For the text-containing cell, return its midpoint in [x, y] coordinate format. 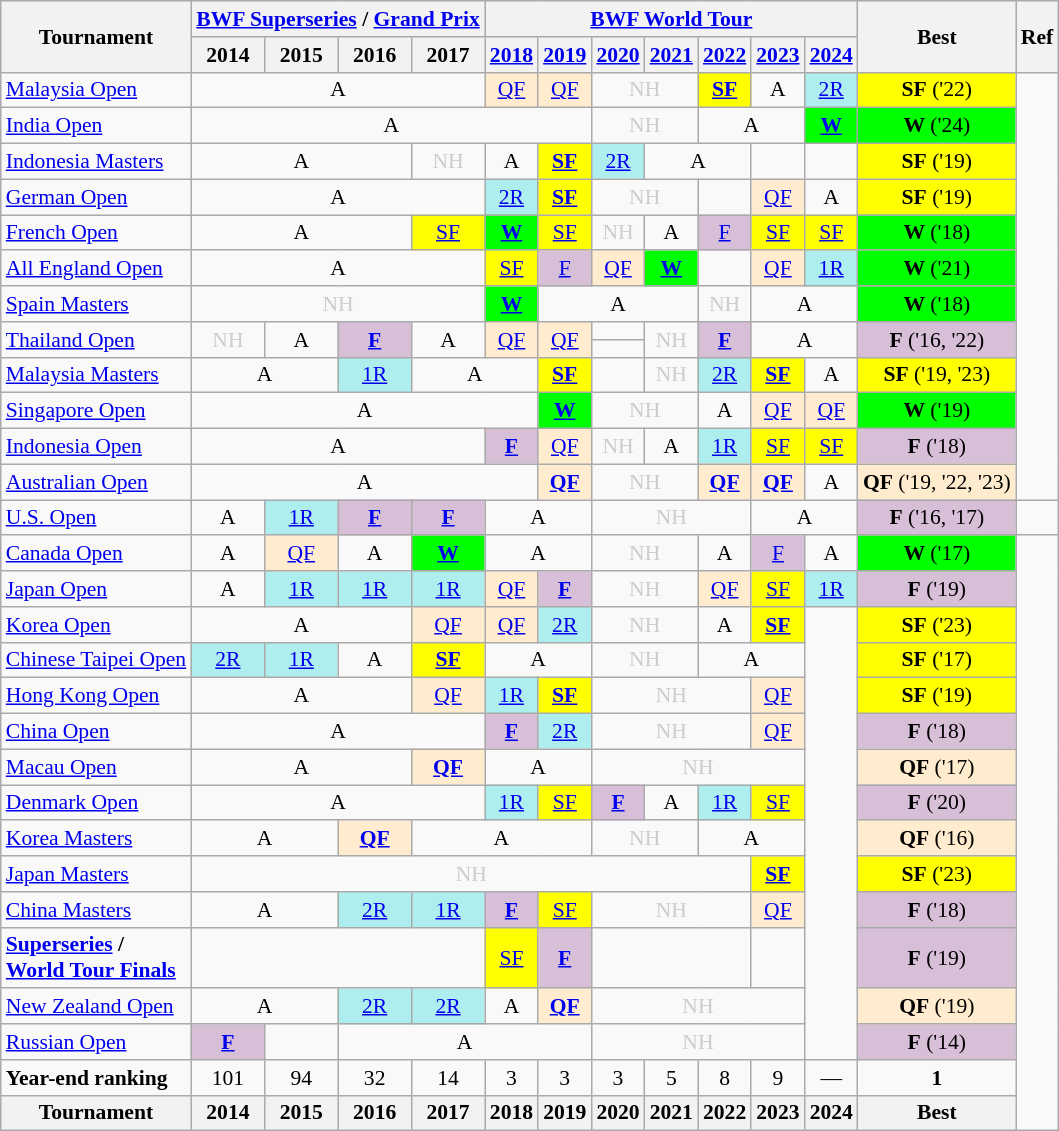
9 [778, 1078]
Korea Open [96, 625]
BWF World Tour [672, 19]
Russian Open [96, 1042]
94 [302, 1078]
Hong Kong Open [96, 696]
German Open [96, 197]
W ('21) [937, 269]
Malaysia Masters [96, 375]
5 [672, 1078]
14 [448, 1078]
All England Open [96, 269]
Japan Masters [96, 874]
F ('14) [937, 1042]
Macau Open [96, 767]
QF ('17) [937, 767]
F ('16, '22) [937, 340]
Indonesia Masters [96, 162]
Indonesia Open [96, 447]
Ref [1037, 36]
F ('20) [937, 803]
W ('24) [937, 126]
101 [228, 1078]
New Zealand Open [96, 1007]
BWF Superseries / Grand Prix [338, 19]
SF ('19, '23) [937, 375]
Korea Masters [96, 839]
SF ('22) [937, 90]
QF ('19) [937, 1007]
Japan Open [96, 589]
Denmark Open [96, 803]
1 [937, 1078]
French Open [96, 233]
Chinese Taipei Open [96, 660]
Canada Open [96, 554]
32 [374, 1078]
QF ('16) [937, 839]
QF ('19, '22, '23) [937, 482]
W ('17) [937, 554]
8 [724, 1078]
U.S. Open [96, 518]
Spain Masters [96, 304]
India Open [96, 126]
SF ('17) [937, 660]
Malaysia Open [96, 90]
China Open [96, 732]
Year-end ranking [96, 1078]
China Masters [96, 910]
— [832, 1078]
Australian Open [96, 482]
Superseries / World Tour Finals [96, 958]
Singapore Open [96, 411]
Thailand Open [96, 340]
F ('16, '17) [937, 518]
W ('19) [937, 411]
